Detect which cell encompasses the target text, then output its [X, Y] center coordinate. 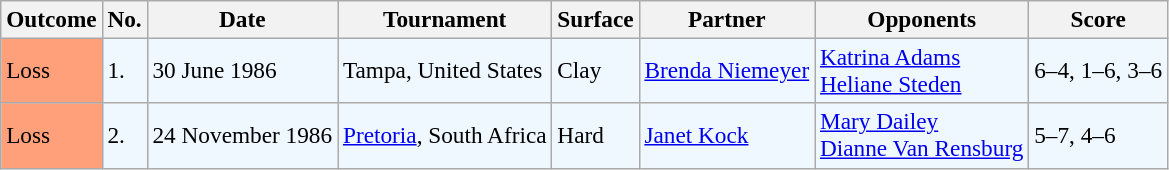
2. [124, 136]
Mary Dailey Dianne Van Rensburg [922, 136]
Tampa, United States [445, 70]
Outcome [52, 19]
Katrina Adams Heliane Steden [922, 70]
Partner [727, 19]
Hard [596, 136]
Brenda Niemeyer [727, 70]
No. [124, 19]
Score [1098, 19]
1. [124, 70]
Pretoria, South Africa [445, 136]
6–4, 1–6, 3–6 [1098, 70]
5–7, 4–6 [1098, 136]
Surface [596, 19]
30 June 1986 [242, 70]
Clay [596, 70]
Opponents [922, 19]
Date [242, 19]
Janet Kock [727, 136]
Tournament [445, 19]
24 November 1986 [242, 136]
